Search for the cell housing the specified text and yield its [x, y] center coordinate. 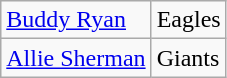
Buddy Ryan [76, 20]
Giants [188, 58]
Allie Sherman [76, 58]
Eagles [188, 20]
